Pinpoint the cell where the given text exists, returning its [X, Y] midpoint coordinate. 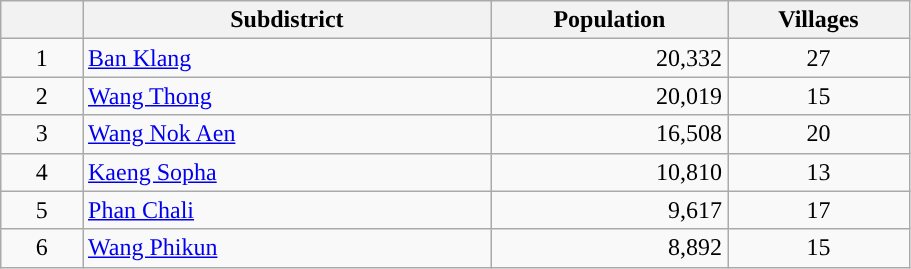
Wang Thong [286, 96]
1 [42, 58]
5 [42, 210]
13 [819, 172]
20 [819, 134]
20,332 [609, 58]
2 [42, 96]
10,810 [609, 172]
Kaeng Sopha [286, 172]
Ban Klang [286, 58]
27 [819, 58]
6 [42, 248]
Villages [819, 20]
8,892 [609, 248]
Population [609, 20]
Wang Nok Aen [286, 134]
Subdistrict [286, 20]
20,019 [609, 96]
Wang Phikun [286, 248]
Phan Chali [286, 210]
17 [819, 210]
3 [42, 134]
16,508 [609, 134]
4 [42, 172]
9,617 [609, 210]
